Return the (x, y) coordinate for the center point of the cell that contains the specified text.  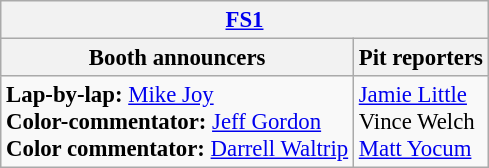
Booth announcers (178, 58)
Lap-by-lap: Mike JoyColor-commentator: Jeff GordonColor commentator: Darrell Waltrip (178, 122)
Pit reporters (420, 58)
FS1 (245, 20)
Jamie LittleVince WelchMatt Yocum (420, 122)
